Identify which cell holds the provided text, then report its (x, y) central coordinate. 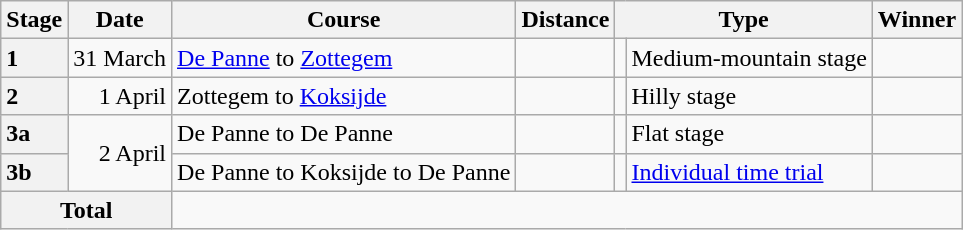
Stage (34, 20)
Course (344, 20)
Type (744, 20)
Hilly stage (749, 96)
De Panne to Koksijde to De Panne (344, 172)
Winner (916, 20)
1 April (120, 96)
3a (34, 134)
2 (34, 96)
Total (86, 210)
3b (34, 172)
Flat stage (749, 134)
31 March (120, 58)
Zottegem to Koksijde (344, 96)
De Panne to Zottegem (344, 58)
2 April (120, 153)
Medium-mountain stage (749, 58)
Individual time trial (749, 172)
Distance (566, 20)
Date (120, 20)
De Panne to De Panne (344, 134)
1 (34, 58)
